Extract the (x, y) coordinate from the center of the cell holding the provided text.  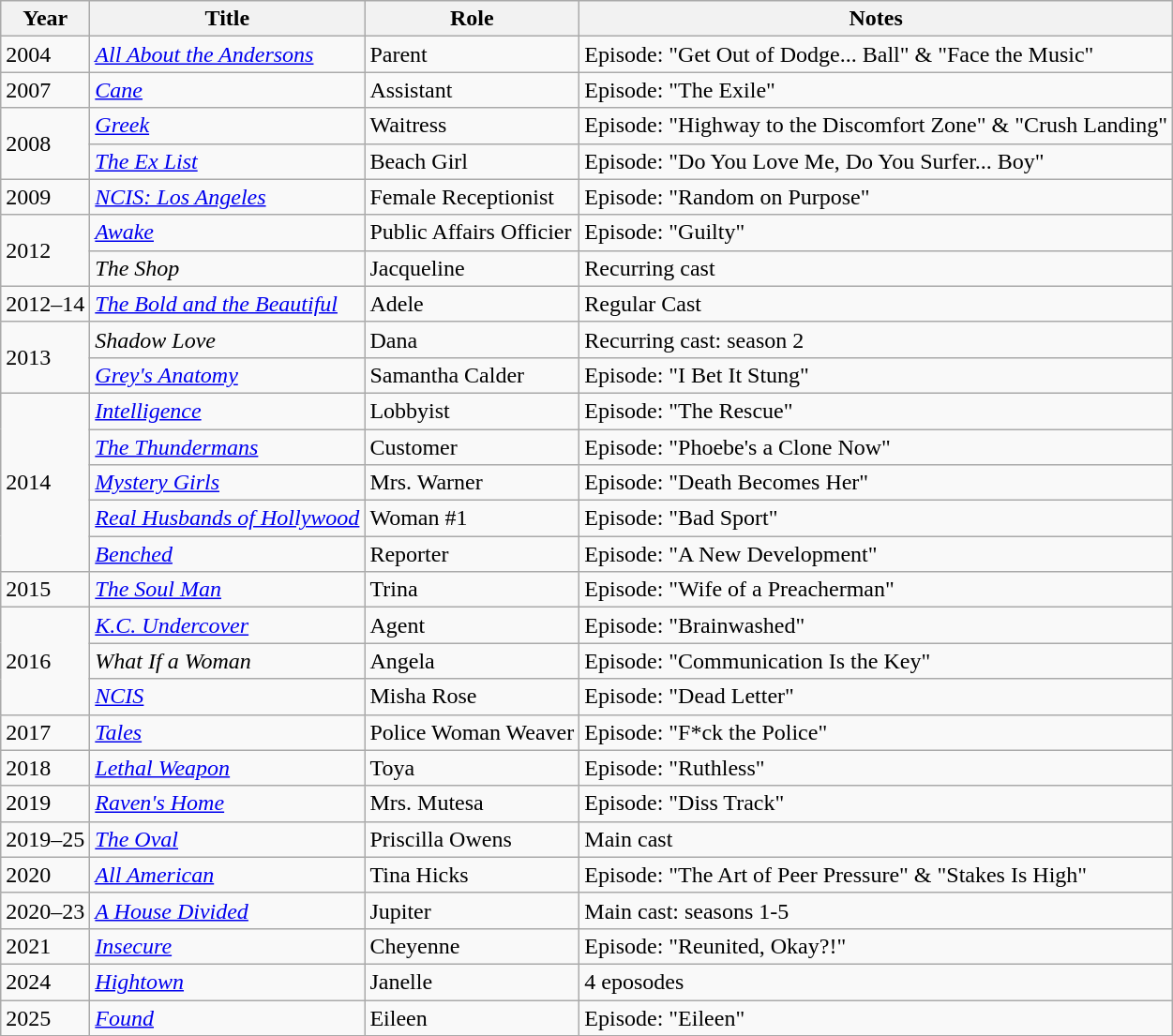
Episode: "Death Becomes Her" (876, 483)
Episode: "I Bet It Stung" (876, 375)
Tina Hicks (473, 875)
Episode: "Eileen" (876, 1017)
The Ex List (227, 161)
Episode: "Brainwashed" (876, 625)
Episode: "Do You Love Me, Do You Surfer... Boy" (876, 161)
Parent (473, 54)
Recurring cast: season 2 (876, 339)
Hightown (227, 982)
Public Affairs Officier (473, 233)
Title (227, 19)
Mystery Girls (227, 483)
Greek (227, 126)
Shadow Love (227, 339)
Episode: "The Art of Peer Pressure" & "Stakes Is High" (876, 875)
Notes (876, 19)
Waitress (473, 126)
Beach Girl (473, 161)
Recurring cast (876, 268)
Grey's Anatomy (227, 375)
2013 (45, 357)
Intelligence (227, 411)
Role (473, 19)
Mrs. Warner (473, 483)
2018 (45, 768)
2025 (45, 1017)
Regular Cast (876, 304)
Main cast (876, 839)
2007 (45, 90)
Episode: "Random on Purpose" (876, 197)
Insecure (227, 946)
Mrs. Mutesa (473, 803)
2021 (45, 946)
Episode: "A New Development" (876, 554)
2009 (45, 197)
Episode: "Communication Is the Key" (876, 661)
Episode: "The Rescue" (876, 411)
Lobbyist (473, 411)
Police Woman Weaver (473, 732)
All American (227, 875)
Episode: "Ruthless" (876, 768)
Episode: "Bad Sport" (876, 518)
2019 (45, 803)
Episode: "F*ck the Police" (876, 732)
Angela (473, 661)
Female Receptionist (473, 197)
Real Husbands of Hollywood (227, 518)
Main cast: seasons 1-5 (876, 910)
Janelle (473, 982)
Woman #1 (473, 518)
Jupiter (473, 910)
Customer (473, 447)
The Thundermans (227, 447)
2017 (45, 732)
Episode: "Diss Track" (876, 803)
4 eposodes (876, 982)
Samantha Calder (473, 375)
Episode: "Get Out of Dodge... Ball" & "Face the Music" (876, 54)
Benched (227, 554)
Agent (473, 625)
Episode: "Guilty" (876, 233)
2014 (45, 482)
Awake (227, 233)
Lethal Weapon (227, 768)
K.C. Undercover (227, 625)
Cane (227, 90)
Trina (473, 590)
NCIS: Los Angeles (227, 197)
2019–25 (45, 839)
All About the Andersons (227, 54)
2012 (45, 250)
2024 (45, 982)
The Bold and the Beautiful (227, 304)
Tales (227, 732)
Dana (473, 339)
2020–23 (45, 910)
2020 (45, 875)
Episode: "Wife of a Preacherman" (876, 590)
Misha Rose (473, 697)
Year (45, 19)
A House Divided (227, 910)
Found (227, 1017)
What If a Woman (227, 661)
The Oval (227, 839)
The Shop (227, 268)
Episode: "Reunited, Okay?!" (876, 946)
Episode: "Highway to the Discomfort Zone" & "Crush Landing" (876, 126)
Episode: "Dead Letter" (876, 697)
2008 (45, 143)
2012–14 (45, 304)
Adele (473, 304)
Eileen (473, 1017)
2015 (45, 590)
Cheyenne (473, 946)
The Soul Man (227, 590)
2016 (45, 661)
Priscilla Owens (473, 839)
2004 (45, 54)
Assistant (473, 90)
NCIS (227, 697)
Raven's Home (227, 803)
Reporter (473, 554)
Toya (473, 768)
Episode: "The Exile" (876, 90)
Episode: "Phoebe's a Clone Now" (876, 447)
Jacqueline (473, 268)
